From the cell containing the given text, extract its center point as [x, y] coordinate. 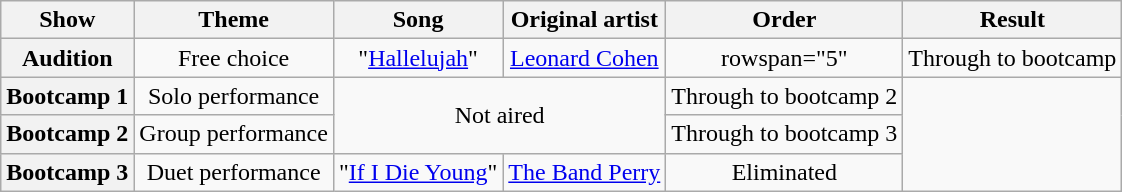
Bootcamp 3 [68, 172]
Bootcamp 2 [68, 134]
Original artist [584, 20]
Eliminated [784, 172]
Leonard Cohen [584, 58]
Theme [234, 20]
Not aired [499, 115]
The Band Perry [584, 172]
Duet performance [234, 172]
"If I Die Young" [418, 172]
Song [418, 20]
Through to bootcamp [1012, 58]
Order [784, 20]
Solo performance [234, 96]
Group performance [234, 134]
Free choice [234, 58]
Show [68, 20]
"Hallelujah" [418, 58]
rowspan="5" [784, 58]
Through to bootcamp 3 [784, 134]
Result [1012, 20]
Bootcamp 1 [68, 96]
Through to bootcamp 2 [784, 96]
Audition [68, 58]
